Detect which cell encompasses the target text, then output its [X, Y] center coordinate. 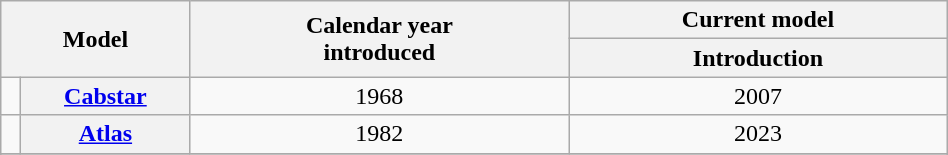
2023 [758, 134]
Atlas [106, 134]
Current model [758, 20]
1968 [380, 96]
Model [96, 39]
Introduction [758, 58]
2007 [758, 96]
1982 [380, 134]
Calendar yearintroduced [380, 39]
Cabstar [106, 96]
